Identify which cell holds the provided text, then report its (x, y) central coordinate. 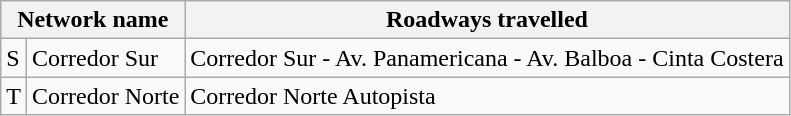
Roadways travelled (487, 20)
S (14, 58)
T (14, 96)
Corredor Sur - Av. Panamericana - Av. Balboa - Cinta Costera (487, 58)
Network name (93, 20)
Corredor Sur (105, 58)
Corredor Norte Autopista (487, 96)
Corredor Norte (105, 96)
